Determine the [X, Y] coordinate at the center of the cell enclosing the given text.  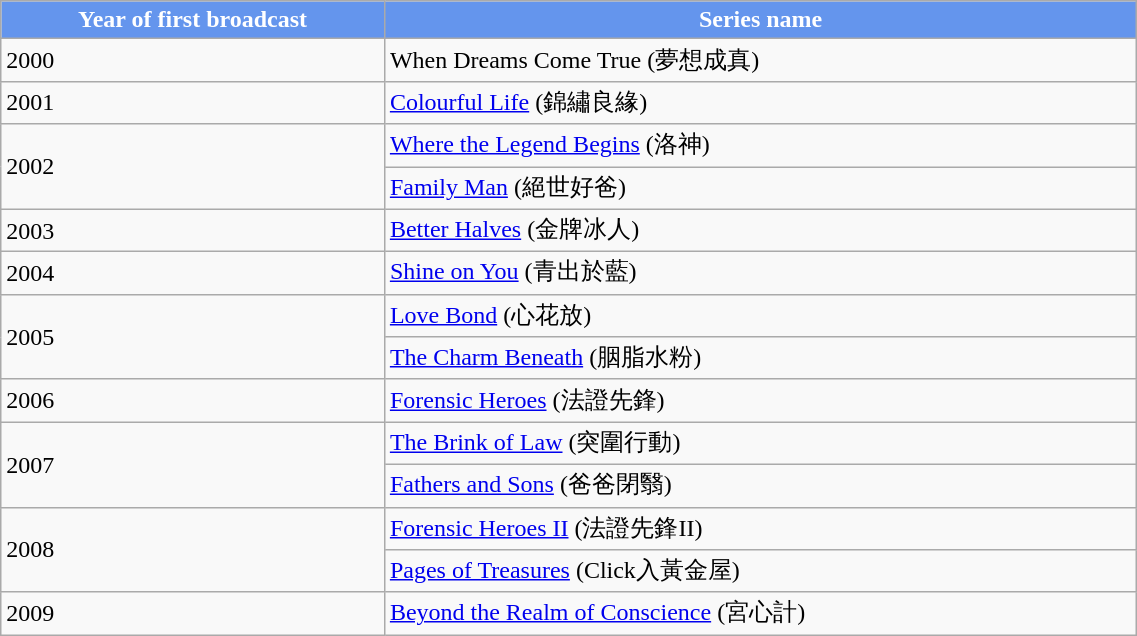
Series name [760, 20]
2007 [193, 464]
Where the Legend Begins (洛神) [760, 146]
2009 [193, 614]
2005 [193, 336]
2000 [193, 60]
Forensic Heroes (法證先鋒) [760, 400]
2008 [193, 550]
Beyond the Realm of Conscience (宮心計) [760, 614]
When Dreams Come True (夢想成真) [760, 60]
Colourful Life (錦繡良緣) [760, 102]
Year of first broadcast [193, 20]
2006 [193, 400]
Better Halves (金牌冰人) [760, 230]
2001 [193, 102]
Family Man (絕世好爸) [760, 188]
Pages of Treasures (Click入黃金屋) [760, 572]
Forensic Heroes II (法證先鋒II) [760, 528]
2004 [193, 274]
Shine on You (青出於藍) [760, 274]
Fathers and Sons (爸爸閉翳) [760, 486]
2002 [193, 166]
The Charm Beneath (胭脂水粉) [760, 358]
2003 [193, 230]
Love Bond (心花放) [760, 316]
The Brink of Law (突圍行動) [760, 444]
